Capture the cell that displays the provided text and extract its [X, Y] central coordinate. 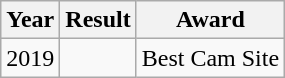
Best Cam Site [210, 58]
Result [98, 20]
Award [210, 20]
2019 [30, 58]
Year [30, 20]
